Pinpoint the cell where the given text exists, returning its (X, Y) midpoint coordinate. 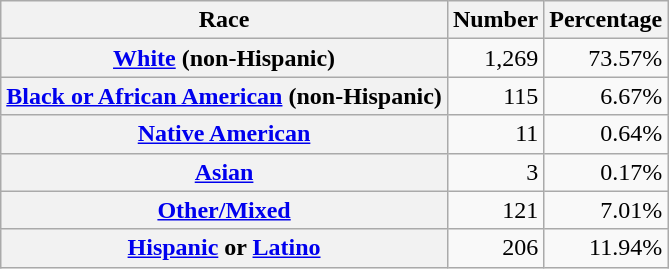
Asian (224, 172)
0.64% (606, 134)
3 (495, 172)
11 (495, 134)
Race (224, 20)
1,269 (495, 58)
73.57% (606, 58)
206 (495, 248)
115 (495, 96)
0.17% (606, 172)
Hispanic or Latino (224, 248)
121 (495, 210)
Other/Mixed (224, 210)
Number (495, 20)
Native American (224, 134)
11.94% (606, 248)
White (non-Hispanic) (224, 58)
7.01% (606, 210)
Black or African American (non-Hispanic) (224, 96)
Percentage (606, 20)
6.67% (606, 96)
